Detect which cell encompasses the target text, then output its [x, y] center coordinate. 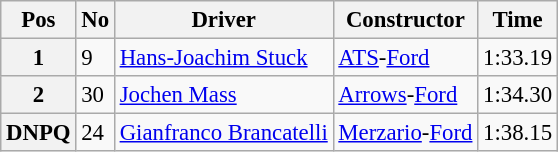
30 [95, 95]
Arrows-Ford [406, 95]
1:34.30 [518, 95]
Gianfranco Brancatelli [224, 133]
Jochen Mass [224, 95]
Driver [224, 20]
Pos [38, 20]
1:38.15 [518, 133]
Hans-Joachim Stuck [224, 58]
Time [518, 20]
1 [38, 58]
DNPQ [38, 133]
1:33.19 [518, 58]
24 [95, 133]
Merzario-Ford [406, 133]
Constructor [406, 20]
ATS-Ford [406, 58]
No [95, 20]
9 [95, 58]
2 [38, 95]
